Detect which cell encompasses the target text, then output its [x, y] center coordinate. 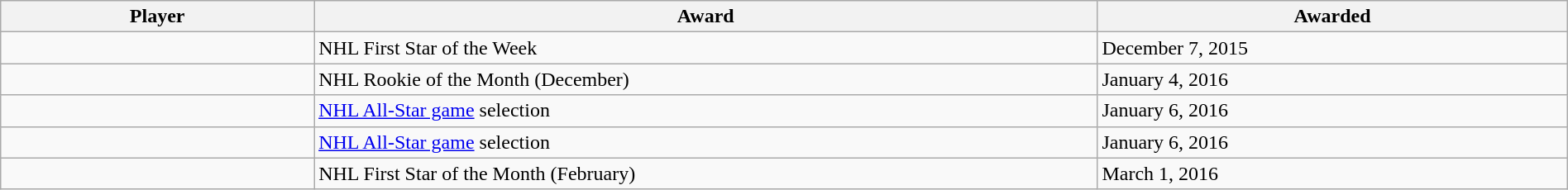
NHL First Star of the Month (February) [706, 173]
December 7, 2015 [1332, 48]
Awarded [1332, 17]
Award [706, 17]
NHL Rookie of the Month (December) [706, 79]
Player [157, 17]
January 4, 2016 [1332, 79]
March 1, 2016 [1332, 173]
NHL First Star of the Week [706, 48]
